Detect which cell encompasses the target text, then output its (X, Y) center coordinate. 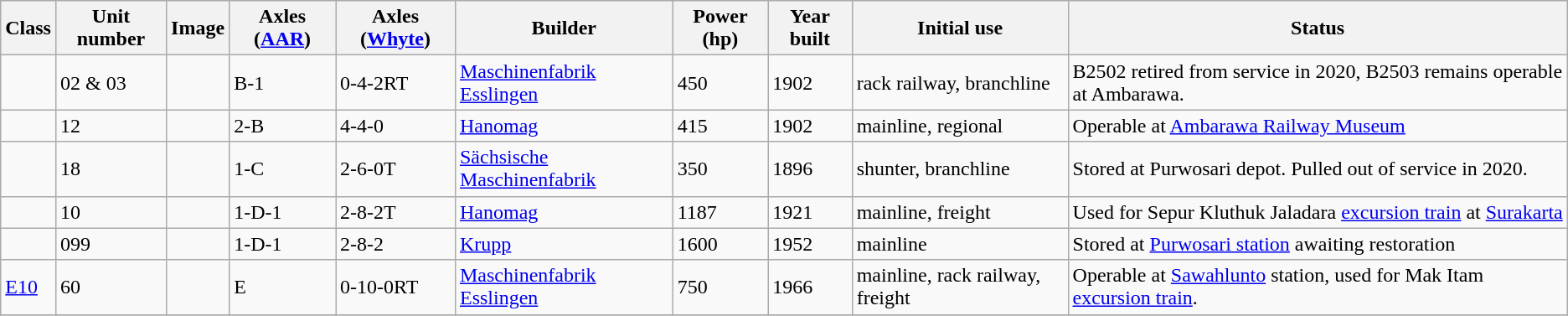
Initial use (960, 28)
Status (1318, 28)
mainline, regional (960, 126)
2-6-0T (395, 169)
4-4-0 (395, 126)
099 (111, 244)
450 (720, 82)
Unit number (111, 28)
rack railway, branchline (960, 82)
Used for Sepur Kluthuk Jaladara excursion train at Surakarta (1318, 212)
mainline, rack railway, freight (960, 287)
B2502 retired from service in 2020, B2503 remains operable at Ambarawa. (1318, 82)
18 (111, 169)
Krupp (564, 244)
E (283, 287)
Class (28, 28)
1187 (720, 212)
2-8-2T (395, 212)
mainline, freight (960, 212)
Stored at Purwosari depot. Pulled out of service in 2020. (1318, 169)
1-C (283, 169)
Operable at Sawahlunto station, used for Mak Itam excursion train. (1318, 287)
60 (111, 287)
shunter, branchline (960, 169)
2-8-2 (395, 244)
2-B (283, 126)
Year built (810, 28)
0-4-2RT (395, 82)
1966 (810, 287)
415 (720, 126)
1921 (810, 212)
1600 (720, 244)
Axles (AAR) (283, 28)
Power (hp) (720, 28)
Stored at Purwosari station awaiting restoration (1318, 244)
Axles (Whyte) (395, 28)
750 (720, 287)
0-10-0RT (395, 287)
Operable at Ambarawa Railway Museum (1318, 126)
mainline (960, 244)
350 (720, 169)
1896 (810, 169)
12 (111, 126)
E10 (28, 287)
Sächsische Maschinenfabrik (564, 169)
B-1 (283, 82)
10 (111, 212)
02 & 03 (111, 82)
Image (198, 28)
Builder (564, 28)
1952 (810, 244)
